Output the [X, Y] coordinate of the center of the cell containing the given text.  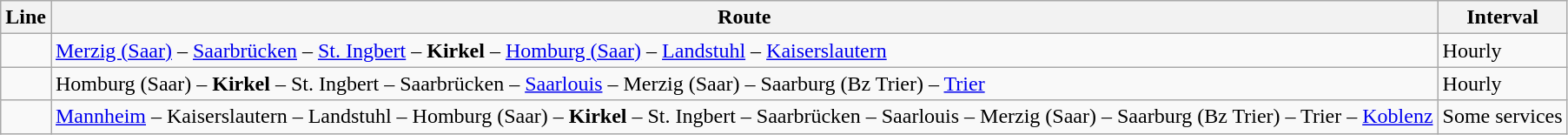
Homburg (Saar) – Kirkel – St. Ingbert – Saarbrücken – Saarlouis – Merzig (Saar) – Saarburg (Bz Trier) – Trier [744, 84]
Line [26, 17]
Merzig (Saar) – Saarbrücken – St. Ingbert – Kirkel – Homburg (Saar) – Landstuhl – Kaiserslautern [744, 51]
Route [744, 17]
Some services [1503, 117]
Interval [1503, 17]
